Detect which cell encompasses the target text, then output its (x, y) center coordinate. 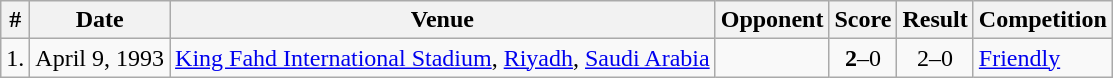
Opponent (772, 20)
King Fahd International Stadium, Riyadh, Saudi Arabia (443, 58)
Friendly (1042, 58)
# (16, 20)
Competition (1042, 20)
Score (863, 20)
Venue (443, 20)
April 9, 1993 (100, 58)
1. (16, 58)
Result (935, 20)
Date (100, 20)
